Provide the [x, y] coordinate of the cell's center where the given text is located.  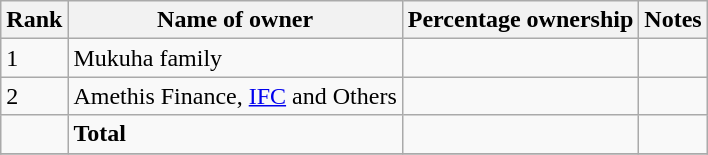
Mukuha family [235, 58]
Rank [34, 20]
1 [34, 58]
Name of owner [235, 20]
2 [34, 96]
Total [235, 134]
Notes [673, 20]
Percentage ownership [520, 20]
Amethis Finance, IFC and Others [235, 96]
